Return (X, Y) of the center of cell containing provided text 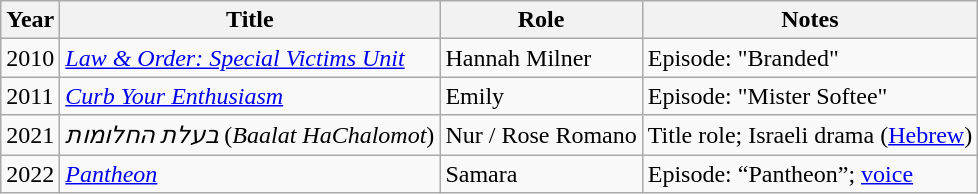
Emily (541, 96)
Episode: “Pantheon”; voice (810, 173)
Title role; Israeli drama (Hebrew) (810, 135)
2010 (30, 58)
Curb Your Enthusiasm (250, 96)
Nur / Rose Romano (541, 135)
2021 (30, 135)
Title (250, 20)
Law & Order: Special Victims Unit (250, 58)
Notes (810, 20)
Year (30, 20)
Role (541, 20)
2011 (30, 96)
Episode: "Mister Softee" (810, 96)
Pantheon (250, 173)
בעלת החלומות (Baalat HaChalomot) (250, 135)
2022 (30, 173)
Hannah Milner (541, 58)
Episode: "Branded" (810, 58)
Samara (541, 173)
